Determine the (x, y) coordinate at the center of the cell enclosing the given text.  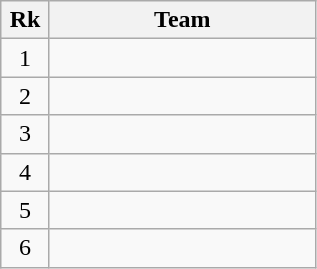
4 (26, 172)
6 (26, 248)
5 (26, 210)
1 (26, 58)
3 (26, 134)
Rk (26, 20)
Team (182, 20)
2 (26, 96)
